Search for the cell housing the specified text and yield its [X, Y] center coordinate. 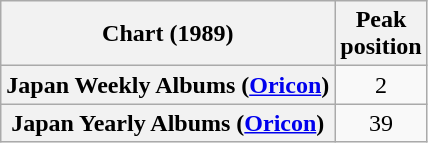
39 [381, 123]
Peakposition [381, 34]
Chart (1989) [168, 34]
Japan Weekly Albums (Oricon) [168, 85]
2 [381, 85]
Japan Yearly Albums (Oricon) [168, 123]
